Identify which cell holds the provided text, then report its [X, Y] central coordinate. 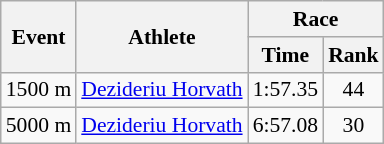
30 [354, 126]
Athlete [162, 36]
Time [286, 55]
44 [354, 90]
Rank [354, 55]
5000 m [38, 126]
Race [316, 19]
Event [38, 36]
6:57.08 [286, 126]
1500 m [38, 90]
1:57.35 [286, 90]
